For the text-containing cell, return its midpoint in (x, y) coordinate format. 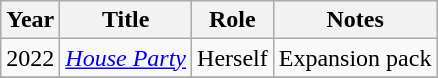
Role (233, 20)
Herself (233, 58)
Year (30, 20)
Expansion pack (355, 58)
House Party (126, 58)
2022 (30, 58)
Title (126, 20)
Notes (355, 20)
